Return (X, Y) of the center of cell containing provided text 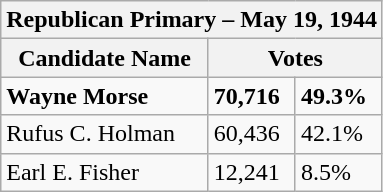
60,436 (252, 134)
Republican Primary – May 19, 1944 (192, 20)
Votes (295, 58)
12,241 (252, 172)
Rufus C. Holman (105, 134)
Wayne Morse (105, 96)
42.1% (338, 134)
Earl E. Fisher (105, 172)
70,716 (252, 96)
49.3% (338, 96)
Candidate Name (105, 58)
8.5% (338, 172)
